Scan for the cell matching the given text and deliver its [x, y] coordinate at center. 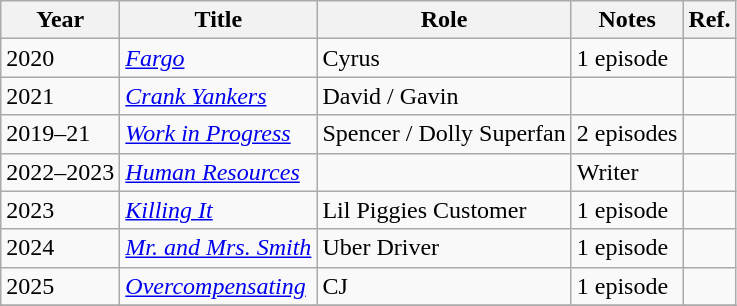
2025 [60, 286]
2024 [60, 248]
Work in Progress [218, 134]
Ref. [710, 20]
Role [444, 20]
Killing It [218, 210]
David / Gavin [444, 96]
Crank Yankers [218, 96]
Uber Driver [444, 248]
Cyrus [444, 58]
Mr. and Mrs. Smith [218, 248]
Fargo [218, 58]
Spencer / Dolly Superfan [444, 134]
Year [60, 20]
2 episodes [627, 134]
2023 [60, 210]
Notes [627, 20]
Lil Piggies Customer [444, 210]
Writer [627, 172]
2022–2023 [60, 172]
CJ [444, 286]
Human Resources [218, 172]
2019–21 [60, 134]
Title [218, 20]
2021 [60, 96]
Overcompensating [218, 286]
2020 [60, 58]
